Search for the cell housing the specified text and yield its (X, Y) center coordinate. 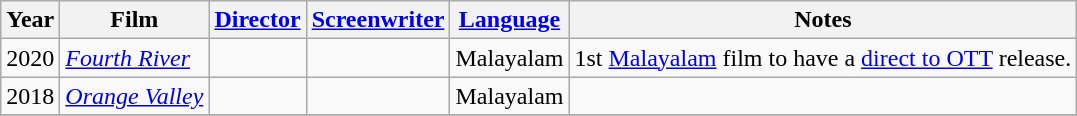
1st Malayalam film to have a direct to OTT release. (823, 58)
Screenwriter (378, 20)
Year (30, 20)
Fourth River (134, 58)
Notes (823, 20)
Language (510, 20)
Orange Valley (134, 96)
2020 (30, 58)
Film (134, 20)
Director (258, 20)
2018 (30, 96)
